From the cell containing the given text, extract its center point as (X, Y) coordinate. 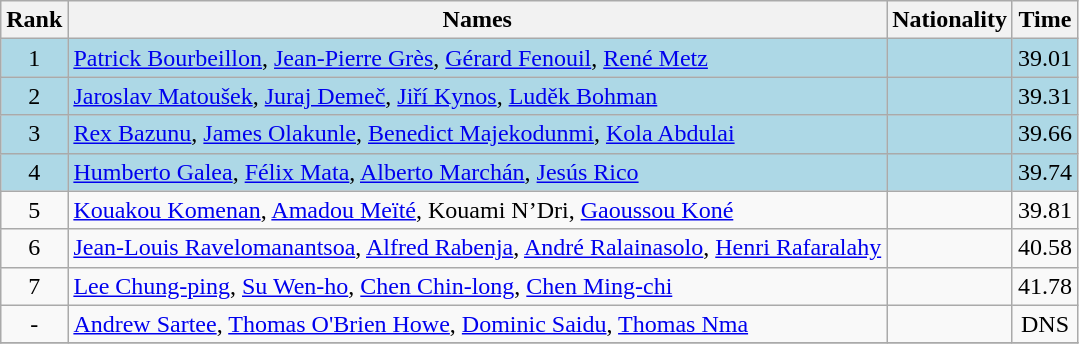
- (34, 324)
Nationality (950, 20)
Names (478, 20)
4 (34, 172)
Jaroslav Matoušek, Juraj Demeč, Jiří Kynos, Luděk Bohman (478, 96)
40.58 (1044, 248)
41.78 (1044, 286)
Andrew Sartee, Thomas O'Brien Howe, Dominic Saidu, Thomas Nma (478, 324)
DNS (1044, 324)
39.01 (1044, 58)
39.31 (1044, 96)
39.66 (1044, 134)
Humberto Galea, Félix Mata, Alberto Marchán, Jesús Rico (478, 172)
39.74 (1044, 172)
5 (34, 210)
6 (34, 248)
1 (34, 58)
Rex Bazunu, James Olakunle, Benedict Majekodunmi, Kola Abdulai (478, 134)
Rank (34, 20)
Kouakou Komenan, Amadou Meïté, Kouami N’Dri, Gaoussou Koné (478, 210)
Patrick Bourbeillon, Jean-Pierre Grès, Gérard Fenouil, René Metz (478, 58)
Jean-Louis Ravelomanantsoa, Alfred Rabenja, André Ralainasolo, Henri Rafaralahy (478, 248)
39.81 (1044, 210)
2 (34, 96)
7 (34, 286)
Time (1044, 20)
Lee Chung-ping, Su Wen-ho, Chen Chin-long, Chen Ming-chi (478, 286)
3 (34, 134)
